Output the (x, y) coordinate of the center of the cell containing the given text.  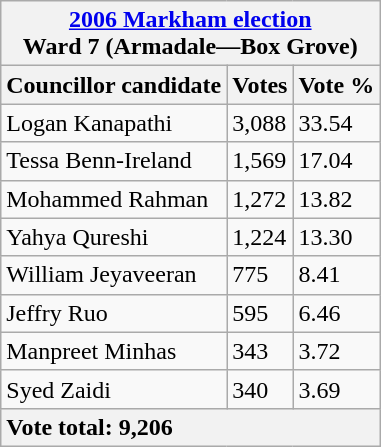
17.04 (336, 161)
343 (260, 351)
6.46 (336, 313)
Jeffry Ruo (114, 313)
Yahya Qureshi (114, 237)
8.41 (336, 275)
1,569 (260, 161)
Logan Kanapathi (114, 123)
3.72 (336, 351)
Tessa Benn-Ireland (114, 161)
13.30 (336, 237)
Mohammed Rahman (114, 199)
13.82 (336, 199)
340 (260, 389)
3.69 (336, 389)
33.54 (336, 123)
2006 Markham electionWard 7 (Armadale—Box Grove) (190, 34)
1,224 (260, 237)
3,088 (260, 123)
Manpreet Minhas (114, 351)
William Jeyaveeran (114, 275)
Votes (260, 85)
1,272 (260, 199)
Vote total: 9,206 (190, 427)
Syed Zaidi (114, 389)
595 (260, 313)
775 (260, 275)
Councillor candidate (114, 85)
Vote % (336, 85)
